Locate the cell with the specified text and output its [X, Y] center coordinate. 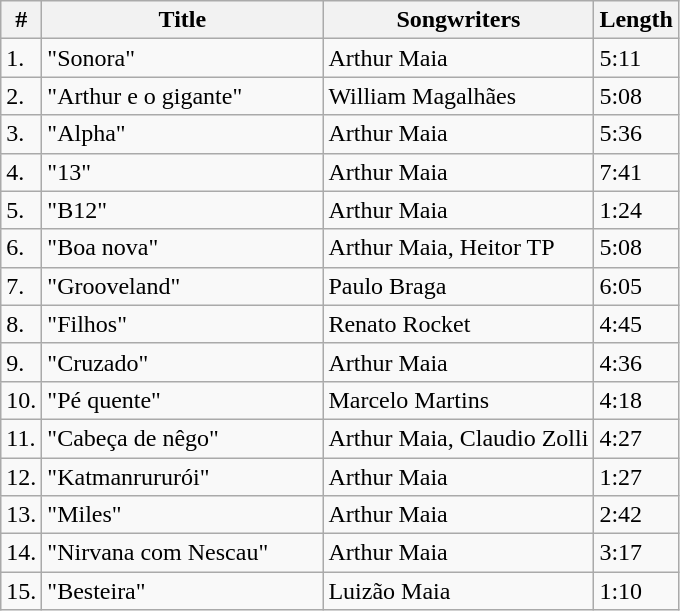
9. [22, 362]
"Filhos" [182, 324]
4. [22, 172]
12. [22, 477]
Length [636, 20]
4:18 [636, 400]
1. [22, 58]
10. [22, 400]
4:36 [636, 362]
"Alpha" [182, 134]
1:24 [636, 210]
William Magalhães [458, 96]
5:11 [636, 58]
# [22, 20]
"Sonora" [182, 58]
Title [182, 20]
4:45 [636, 324]
Arthur Maia, Claudio Zolli [458, 438]
"13" [182, 172]
2. [22, 96]
"Grooveland" [182, 286]
5. [22, 210]
3. [22, 134]
"Nirvana com Nescau" [182, 553]
"Boa nova" [182, 248]
7:41 [636, 172]
"Arthur e o gigante" [182, 96]
"Cruzado" [182, 362]
7. [22, 286]
"Miles" [182, 515]
11. [22, 438]
"Katmanrururói" [182, 477]
5:36 [636, 134]
14. [22, 553]
"Pé quente" [182, 400]
8. [22, 324]
Paulo Braga [458, 286]
6:05 [636, 286]
"Besteira" [182, 591]
Luizão Maia [458, 591]
6. [22, 248]
1:10 [636, 591]
1:27 [636, 477]
"Cabeça de nêgo" [182, 438]
Arthur Maia, Heitor TP [458, 248]
13. [22, 515]
15. [22, 591]
Songwriters [458, 20]
Marcelo Martins [458, 400]
4:27 [636, 438]
Renato Rocket [458, 324]
"B12" [182, 210]
3:17 [636, 553]
2:42 [636, 515]
